Locate the cell with the specified text and output its [X, Y] center coordinate. 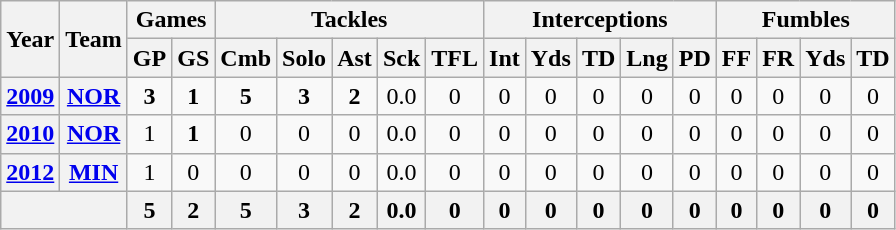
PD [694, 58]
Tackles [350, 20]
Interceptions [600, 20]
GP [149, 58]
Team [94, 39]
Ast [355, 58]
FF [736, 58]
2009 [30, 96]
Lng [647, 58]
2010 [30, 134]
2012 [30, 172]
MIN [94, 172]
Games [170, 20]
FR [778, 58]
Int [505, 58]
Year [30, 39]
Cmb [246, 58]
Sck [401, 58]
TFL [455, 58]
Solo [304, 58]
GS [194, 58]
Fumbles [806, 20]
